Return [x, y] of the center of cell containing provided text 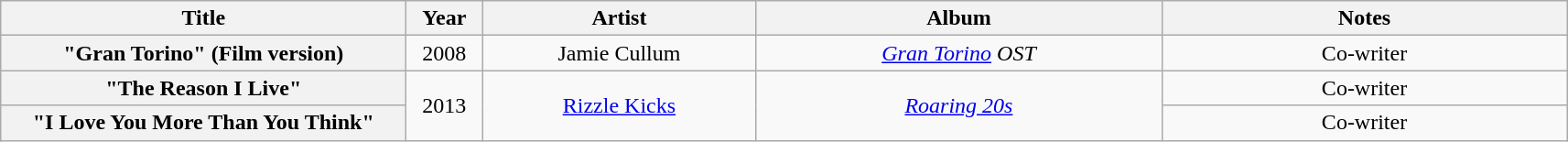
"Gran Torino" (Film version) [203, 53]
Year [445, 18]
"The Reason I Live" [203, 88]
Roaring 20s [959, 105]
Notes [1364, 18]
2013 [445, 105]
Gran Torino OST [959, 53]
Title [203, 18]
Artist [619, 18]
Rizzle Kicks [619, 105]
2008 [445, 53]
Album [959, 18]
Jamie Cullum [619, 53]
"I Love You More Than You Think" [203, 123]
